Detect which cell encompasses the target text, then output its (x, y) center coordinate. 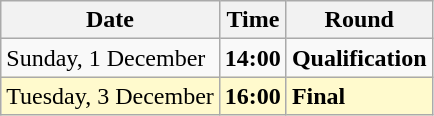
Sunday, 1 December (110, 58)
Round (359, 20)
Qualification (359, 58)
16:00 (252, 96)
Time (252, 20)
Final (359, 96)
Tuesday, 3 December (110, 96)
14:00 (252, 58)
Date (110, 20)
